Capture the cell that displays the provided text and extract its (X, Y) central coordinate. 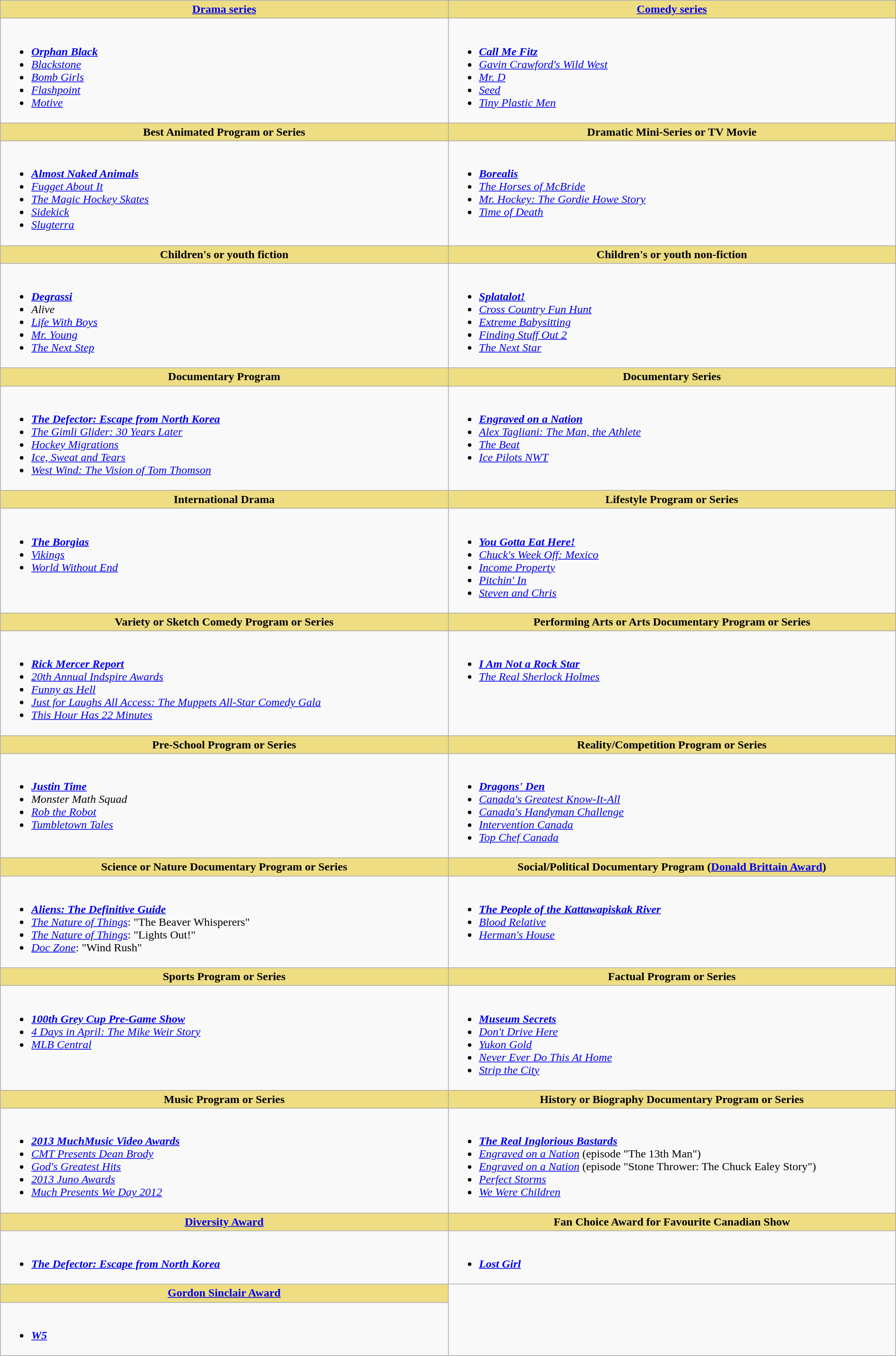
The BorgiasVikingsWorld Without End (224, 561)
DegrassiAliveLife With BoysMr. YoungThe Next Step (224, 316)
Pre-School Program or Series (224, 745)
International Drama (224, 499)
Best Animated Program or Series (224, 132)
Drama series (224, 9)
Fan Choice Award for Favourite Canadian Show (672, 1222)
Reality/Competition Program or Series (672, 745)
Rick Mercer Report20th Annual Indspire AwardsFunny as HellJust for Laughs All Access: The Muppets All-Star Comedy GalaThis Hour Has 22 Minutes (224, 683)
Lost Girl (672, 1258)
Museum SecretsDon't Drive HereYukon GoldNever Ever Do This At HomeStrip the City (672, 1038)
Science or Nature Documentary Program or Series (224, 867)
BorealisThe Horses of McBrideMr. Hockey: The Gordie Howe StoryTime of Death (672, 193)
Justin TimeMonster Math SquadRob the RobotTumbletown Tales (224, 806)
I Am Not a Rock StarThe Real Sherlock Holmes (672, 683)
Children's or youth fiction (224, 254)
Aliens: The Definitive GuideThe Nature of Things: "The Beaver Whisperers"The Nature of Things: "Lights Out!"Doc Zone: "Wind Rush" (224, 922)
Documentary Series (672, 377)
You Gotta Eat Here!Chuck's Week Off: MexicoIncome PropertyPitchin' InSteven and Chris (672, 561)
Splatalot!Cross Country Fun HuntExtreme BabysittingFinding Stuff Out 2The Next Star (672, 316)
Performing Arts or Arts Documentary Program or Series (672, 622)
Music Program or Series (224, 1099)
Factual Program or Series (672, 977)
Diversity Award (224, 1222)
The Defector: Escape from North Korea (224, 1258)
W5 (224, 1329)
Variety or Sketch Comedy Program or Series (224, 622)
History or Biography Documentary Program or Series (672, 1099)
Sports Program or Series (224, 977)
Children's or youth non-fiction (672, 254)
Documentary Program (224, 377)
Comedy series (672, 9)
Gordon Sinclair Award (224, 1293)
Dramatic Mini-Series or TV Movie (672, 132)
The People of the Kattawapiskak RiverBlood RelativeHerman's House (672, 922)
Engraved on a NationAlex Tagliani: The Man, the AthleteThe BeatIce Pilots NWT (672, 438)
100th Grey Cup Pre-Game Show4 Days in April: The Mike Weir StoryMLB Central (224, 1038)
2013 MuchMusic Video AwardsCMT Presents Dean BrodyGod's Greatest Hits2013 Juno AwardsMuch Presents We Day 2012 (224, 1160)
Lifestyle Program or Series (672, 499)
Orphan BlackBlackstoneBomb GirlsFlashpointMotive (224, 71)
Dragons' DenCanada's Greatest Know-It-AllCanada's Handyman ChallengeIntervention CanadaTop Chef Canada (672, 806)
Almost Naked AnimalsFugget About ItThe Magic Hockey SkatesSidekickSlugterra (224, 193)
Call Me FitzGavin Crawford's Wild WestMr. DSeedTiny Plastic Men (672, 71)
The Defector: Escape from North KoreaThe Gimli Glider: 30 Years LaterHockey MigrationsIce, Sweat and TearsWest Wind: The Vision of Tom Thomson (224, 438)
Social/Political Documentary Program (Donald Brittain Award) (672, 867)
